Determine the (X, Y) coordinate at the center of the cell enclosing the given text.  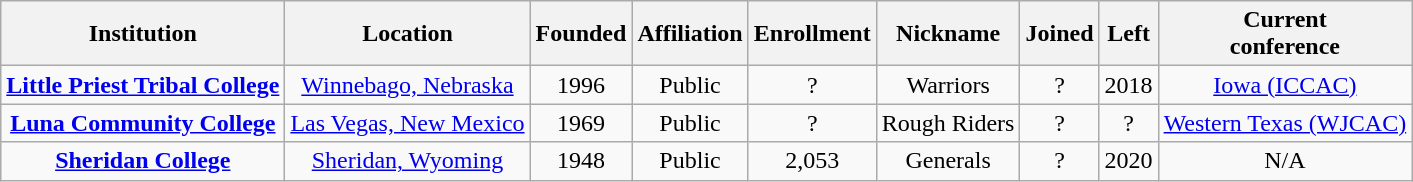
Luna Community College (143, 123)
2,053 (812, 161)
Affiliation (690, 34)
Enrollment (812, 34)
2018 (1128, 85)
Rough Riders (948, 123)
Currentconference (1285, 34)
Location (408, 34)
Little Priest Tribal College (143, 85)
Western Texas (WJCAC) (1285, 123)
N/A (1285, 161)
Sheridan, Wyoming (408, 161)
Joined (1060, 34)
2020 (1128, 161)
Institution (143, 34)
Las Vegas, New Mexico (408, 123)
Iowa (ICCAC) (1285, 85)
Generals (948, 161)
Nickname (948, 34)
Warriors (948, 85)
Left (1128, 34)
1948 (581, 161)
Founded (581, 34)
Winnebago, Nebraska (408, 85)
1969 (581, 123)
1996 (581, 85)
Sheridan College (143, 161)
